Determine the [X, Y] coordinate at the center of the cell enclosing the given text.  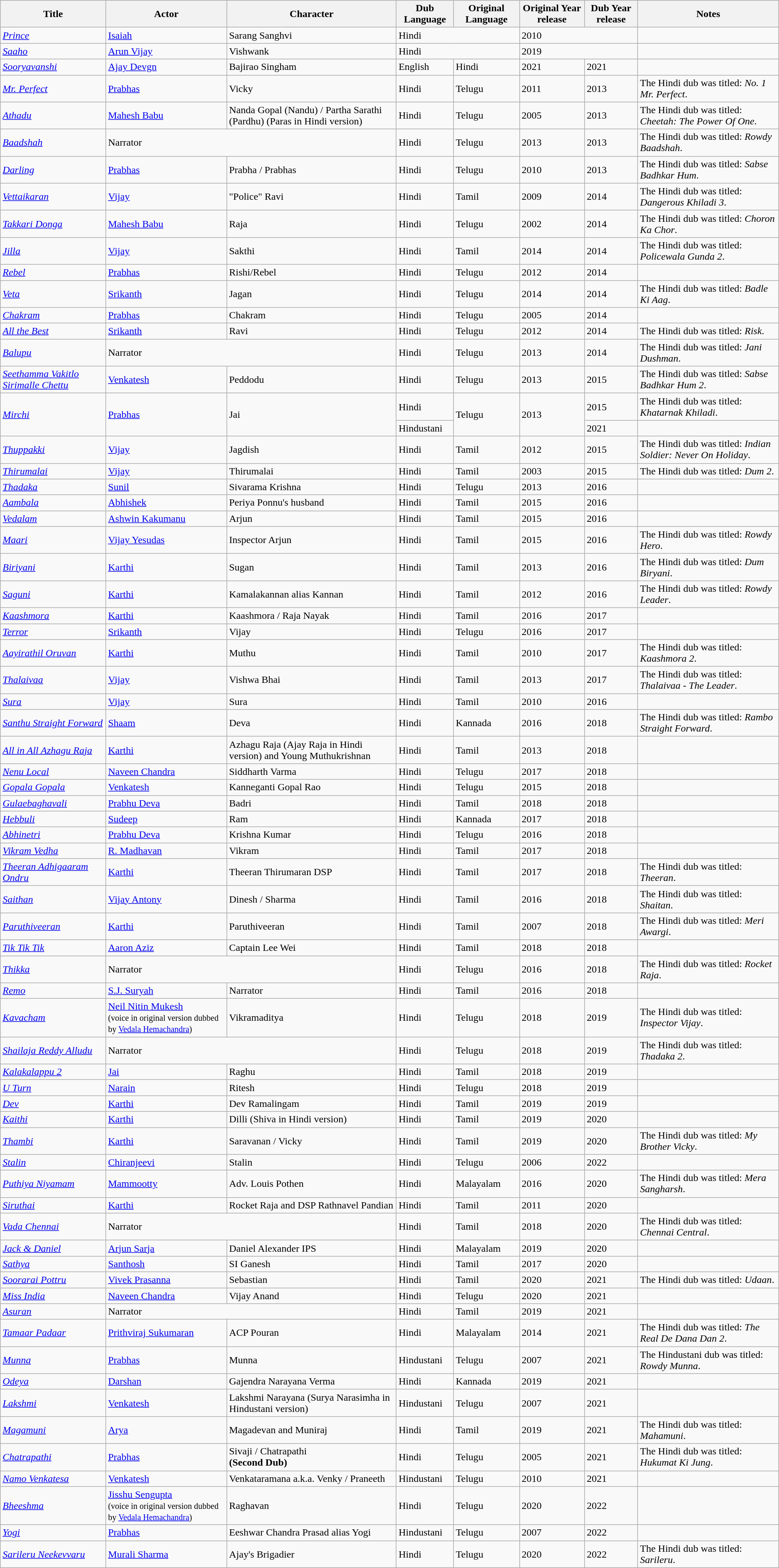
The Hindi dub was titled: Cheetah: The Power Of One. [708, 116]
The Hindi dub was titled: Rambo Straight Forward. [708, 723]
Magadevan and Muniraj [311, 1430]
The Hindi dub was titled: Choron Ka Chor. [708, 224]
Adv. Louis Pothen [311, 1183]
Vada Chennai [53, 1227]
Ritesh [311, 1088]
Athadu [53, 116]
The Hindi dub was titled: Hukumat Ki Jung. [708, 1457]
ACP Pouran [311, 1333]
Arya [166, 1430]
Sugan [311, 567]
Lakshmi Narayana (Surya Narasimha in Hindustani version) [311, 1403]
Rebel [53, 272]
Darling [53, 170]
Vishwank [311, 51]
Jagan [311, 294]
The Hindi dub was titled: Shaitan. [708, 899]
Sarang Sanghvi [311, 35]
Chiranjeevi [166, 1162]
Puthiya Niyamam [53, 1183]
Saaho [53, 51]
Vikram [311, 851]
Theeran Adhigaaram Ondru [53, 872]
Sakthi [311, 251]
Original Language [486, 14]
Thalaivaa [53, 680]
R. Madhavan [166, 851]
The Hindi dub was titled: Dangerous Khiladi 3. [708, 196]
Siddharth Varma [311, 772]
Dinesh / Sharma [311, 899]
Maari [53, 540]
Namo Venkatesa [53, 1479]
Muthu [311, 653]
Original Year release [552, 14]
The Hindi dub was titled: Jani Dushman. [708, 353]
The Hindi dub was titled: Risk. [708, 331]
Mr. Perfect [53, 88]
Terror [53, 631]
Gajendra Narayana Verma [311, 1382]
Rishi/Rebel [311, 272]
The Hindi dub was titled: Thadaka 2. [708, 1050]
Sivarama Krishna [311, 487]
Gulaebaghavali [53, 803]
Badri [311, 803]
Isaiah [166, 35]
Siruthai [53, 1205]
Aaron Aziz [166, 948]
Ajay Devgn [166, 67]
Magamuni [53, 1430]
S.J. Suryah [166, 991]
Arjun Sarja [166, 1248]
Arun Vijay [166, 51]
Jagdish [311, 449]
Thuppakki [53, 449]
The Hindi dub was titled: Udaan. [708, 1280]
The Hindi dub was titled: Chennai Central. [708, 1227]
Sooryavanshi [53, 67]
Vikramaditya [311, 1018]
Periya Ponnu's husband [311, 503]
Sunil [166, 487]
Murali Sharma [166, 1554]
Gopala Gopala [53, 787]
Raghavan [311, 1506]
All the Best [53, 331]
Biriyani [53, 567]
The Hindi dub was titled: Rowdy Leader. [708, 594]
Dev [53, 1104]
The Hindi dub was titled: Rowdy Baadshah. [708, 142]
Notes [708, 14]
Santhosh [166, 1264]
The Hindi dub was titled: My Brother Vicky. [708, 1141]
Bajirao Singham [311, 67]
Hebbuli [53, 819]
Aayirathil Oruvan [53, 653]
Deva [311, 723]
2009 [552, 196]
All in All Azhagu Raja [53, 750]
Yogi [53, 1533]
Takkari Donga [53, 224]
Kalakalappu 2 [53, 1072]
Arjun [311, 519]
The Hindi dub was titled: Dum Biryani. [708, 567]
Sivaji / Chatrapathi(Second Dub) [311, 1457]
The Hindi dub was titled: Kaashmora 2. [708, 653]
Ravi [311, 331]
Character [311, 14]
Tamaar Padaar [53, 1333]
Thambi [53, 1141]
Chatrapathi [53, 1457]
Kaithi [53, 1119]
Vishwa Bhai [311, 680]
The Hindi dub was titled: Badle Ki Aag. [708, 294]
Shaam [166, 723]
2006 [552, 1162]
Vikram Vedha [53, 851]
The Hindi dub was titled: Sarileru. [708, 1554]
Mammootty [166, 1183]
Balupu [53, 353]
Remo [53, 991]
Soorarai Pottru [53, 1280]
Ajay's Brigadier [311, 1554]
Jack & Daniel [53, 1248]
Raghu [311, 1072]
Venkataramana a.k.a. Venky / Praneeth [311, 1479]
Lakshmi [53, 1403]
The Hindi dub was titled: Mahamuni. [708, 1430]
2002 [552, 224]
Vicky [311, 88]
Peddodu [311, 380]
Vijay Antony [166, 899]
Dev Ramalingam [311, 1104]
2003 [552, 471]
Nenu Local [53, 772]
Thikka [53, 969]
Ram [311, 819]
SI Ganesh [311, 1264]
The Hindi dub was titled: Mera Sangharsh. [708, 1183]
Kamalakannan alias Kannan [311, 594]
Baadshah [53, 142]
Prithviraj Sukumaran [166, 1333]
Eeshwar Chandra Prasad alias Yogi [311, 1533]
Kanneganti Gopal Rao [311, 787]
Abhishek [166, 503]
"Police" Ravi [311, 196]
Neil Nitin Mukesh(voice in original version dubbed by Vedala Hemachandra) [166, 1018]
The Hindi dub was titled: Thalaivaa - The Leader. [708, 680]
The Hindi dub was titled: Inspector Vijay. [708, 1018]
The Hindi dub was titled: No. 1 Mr. Perfect. [708, 88]
Ashwin Kakumanu [166, 519]
Sebastian [311, 1280]
Darshan [166, 1382]
Shailaja Reddy Alludu [53, 1050]
Asuran [53, 1312]
Vivek Prasanna [166, 1280]
The Hindi dub was titled: Dum 2. [708, 471]
The Hindi dub was titled: Sabse Badhkar Hum 2. [708, 380]
Kaashmora [53, 615]
Azhagu Raja (Ajay Raja in Hindi version) and Young Muthukrishnan [311, 750]
Mirchi [53, 414]
Actor [166, 14]
Prabha / Prabhas [311, 170]
Sarileru Neekevvaru [53, 1554]
The Hindi dub was titled: Rocket Raja. [708, 969]
Inspector Arjun [311, 540]
The Hindi dub was titled: Khatarnak Khiladi. [708, 407]
Raja [311, 224]
Sathya [53, 1264]
Narain [166, 1088]
Thadaka [53, 487]
Sudeep [166, 819]
Rocket Raja and DSP Rathnavel Pandian [311, 1205]
Odeya [53, 1382]
Title [53, 14]
Bheeshma [53, 1506]
Prince [53, 35]
Vedalam [53, 519]
Daniel Alexander IPS [311, 1248]
Kavacham [53, 1018]
Vijay Anand [311, 1295]
Saithan [53, 899]
Tik Tik Tik [53, 948]
The Hindi dub was titled: The Real De Dana Dan 2. [708, 1333]
Captain Lee Wei [311, 948]
Jilla [53, 251]
The Hindi dub was titled: Sabse Badhkar Hum. [708, 170]
Dub Language [424, 14]
Theeran Thirumaran DSP [311, 872]
Krishna Kumar [311, 835]
Dilli (Shiva in Hindi version) [311, 1119]
The Hindi dub was titled: Theeran. [708, 872]
Saravanan / Vicky [311, 1141]
Vijay Yesudas [166, 540]
The Hindi dub was titled: Policewala Gunda 2. [708, 251]
Jisshu Sengupta(voice in original version dubbed by Vedala Hemachandra) [166, 1506]
Vettaikaran [53, 196]
The Hindi dub was titled: Rowdy Hero. [708, 540]
The Hindi dub was titled: Indian Soldier: Never On Holiday. [708, 449]
Dub Year release [611, 14]
The Hindustani dub was titled: Rowdy Munna. [708, 1360]
Miss India [53, 1295]
Veta [53, 294]
Seethamma Vakitlo Sirimalle Chettu [53, 380]
Aambala [53, 503]
English [424, 67]
Saguni [53, 594]
The Hindi dub was titled: Meri Awargi. [708, 926]
Nanda Gopal (Nandu) / Partha Sarathi (Pardhu) (Paras in Hindi version) [311, 116]
U Turn [53, 1088]
Abhinetri [53, 835]
Kaashmora / Raja Nayak [311, 615]
Santhu Straight Forward [53, 723]
